Return (x, y) of the center of cell containing provided text 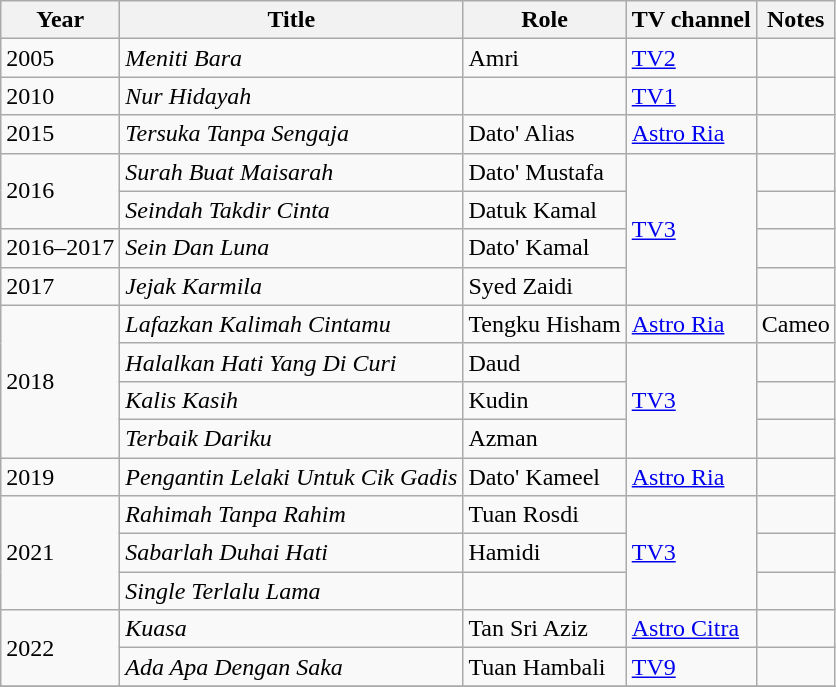
Dato' Alias (544, 134)
Notes (796, 20)
Cameo (796, 324)
2005 (60, 58)
Ada Apa Dengan Saka (292, 667)
TV9 (691, 667)
Meniti Bara (292, 58)
TV2 (691, 58)
Tuan Rosdi (544, 515)
Hamidi (544, 553)
Surah Buat Maisarah (292, 172)
Dato' Mustafa (544, 172)
TV1 (691, 96)
Jejak Karmila (292, 286)
Kuasa (292, 629)
2015 (60, 134)
Kalis Kasih (292, 400)
Sein Dan Luna (292, 248)
Rahimah Tanpa Rahim (292, 515)
2019 (60, 477)
2017 (60, 286)
2022 (60, 648)
Nur Hidayah (292, 96)
Amri (544, 58)
Halalkan Hati Yang Di Curi (292, 362)
Sabarlah Duhai Hati (292, 553)
Tengku Hisham (544, 324)
Role (544, 20)
Tan Sri Aziz (544, 629)
Astro Citra (691, 629)
2016 (60, 191)
Seindah Takdir Cinta (292, 210)
Syed Zaidi (544, 286)
Dato' Kamal (544, 248)
Title (292, 20)
Azman (544, 438)
Daud (544, 362)
Dato' Kameel (544, 477)
Terbaik Dariku (292, 438)
Single Terlalu Lama (292, 591)
Pengantin Lelaki Untuk Cik Gadis (292, 477)
Datuk Kamal (544, 210)
Kudin (544, 400)
2018 (60, 381)
Tuan Hambali (544, 667)
2010 (60, 96)
2021 (60, 553)
Tersuka Tanpa Sengaja (292, 134)
Lafazkan Kalimah Cintamu (292, 324)
2016–2017 (60, 248)
Year (60, 20)
TV channel (691, 20)
